For the text-containing cell, return its midpoint in [x, y] coordinate format. 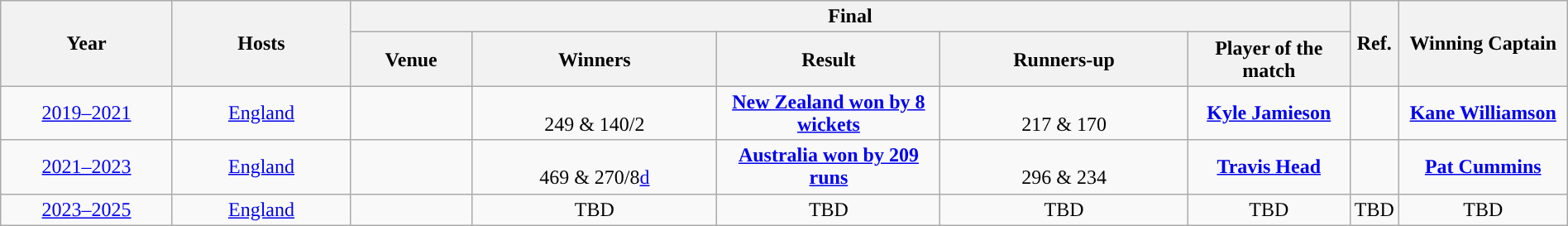
Travis Head [1269, 167]
Player of the match [1269, 60]
Pat Cummins [1483, 167]
New Zealand won by 8 wickets [829, 113]
Venue [412, 60]
Winning Captain [1483, 43]
469 & 270/8d [595, 167]
Result [829, 60]
217 & 170 [1064, 113]
Ref. [1374, 43]
2019–2021 [87, 113]
2021–2023 [87, 167]
296 & 234 [1064, 167]
Kyle Jamieson [1269, 113]
249 & 140/2 [595, 113]
Winners [595, 60]
Kane Williamson [1483, 113]
Runners-up [1064, 60]
Australia won by 209 runs [829, 167]
Year [87, 43]
Hosts [261, 43]
2023–2025 [87, 209]
Final [850, 17]
